Return the [X, Y] coordinate for the center point of the cell that contains the specified text.  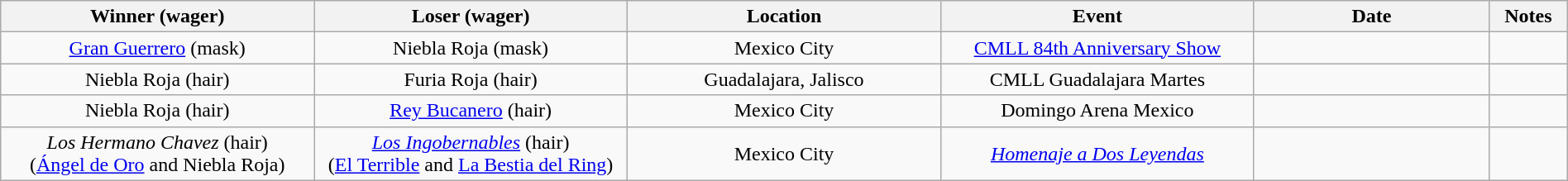
Los Ingobernables (hair)(El Terrible and La Bestia del Ring) [471, 154]
Furia Roja (hair) [471, 79]
Location [784, 17]
Niebla Roja (mask) [471, 48]
Notes [1528, 17]
CMLL Guadalajara Martes [1097, 79]
Loser (wager) [471, 17]
Homenaje a Dos Leyendas [1097, 154]
CMLL 84th Anniversary Show [1097, 48]
Gran Guerrero (mask) [157, 48]
Date [1371, 17]
Guadalajara, Jalisco [784, 79]
Winner (wager) [157, 17]
Domingo Arena Mexico [1097, 111]
Event [1097, 17]
Los Hermano Chavez (hair)(Ángel de Oro and Niebla Roja) [157, 154]
Rey Bucanero (hair) [471, 111]
